For the text-containing cell, return its midpoint in [X, Y] coordinate format. 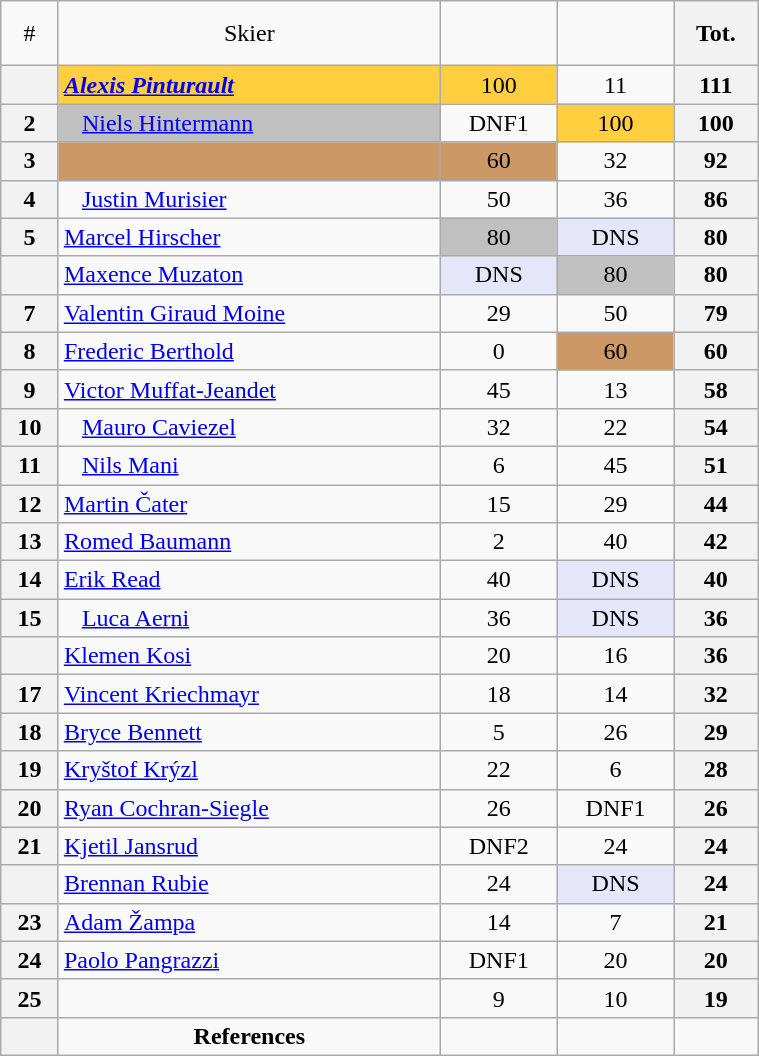
54 [716, 427]
Bryce Bennett [249, 732]
111 [716, 85]
DNF2 [498, 846]
Nils Mani [249, 465]
Alexis Pinturault [249, 85]
0 [498, 351]
Valentin Giraud Moine [249, 313]
Klemen Kosi [249, 656]
Mauro Caviezel [249, 427]
Paolo Pangrazzi [249, 960]
Erik Read [249, 580]
Kryštof Krýzl [249, 770]
25 [30, 998]
79 [716, 313]
References [249, 1036]
Martin Čater [249, 503]
Tot. [716, 34]
Justin Murisier [249, 199]
Maxence Muzaton [249, 275]
Frederic Berthold [249, 351]
16 [616, 656]
17 [30, 694]
Niels Hintermann [249, 123]
58 [716, 389]
42 [716, 542]
Romed Baumann [249, 542]
# [30, 34]
Vincent Kriechmayr [249, 694]
Kjetil Jansrud [249, 846]
44 [716, 503]
Brennan Rubie [249, 884]
3 [30, 161]
Luca Aerni [249, 618]
23 [30, 922]
86 [716, 199]
8 [30, 351]
4 [30, 199]
51 [716, 465]
28 [716, 770]
92 [716, 161]
Skier [249, 34]
Victor Muffat-Jeandet [249, 389]
Marcel Hirscher [249, 237]
Adam Žampa [249, 922]
12 [30, 503]
Ryan Cochran-Siegle [249, 808]
